For the text-containing cell, return its midpoint in [x, y] coordinate format. 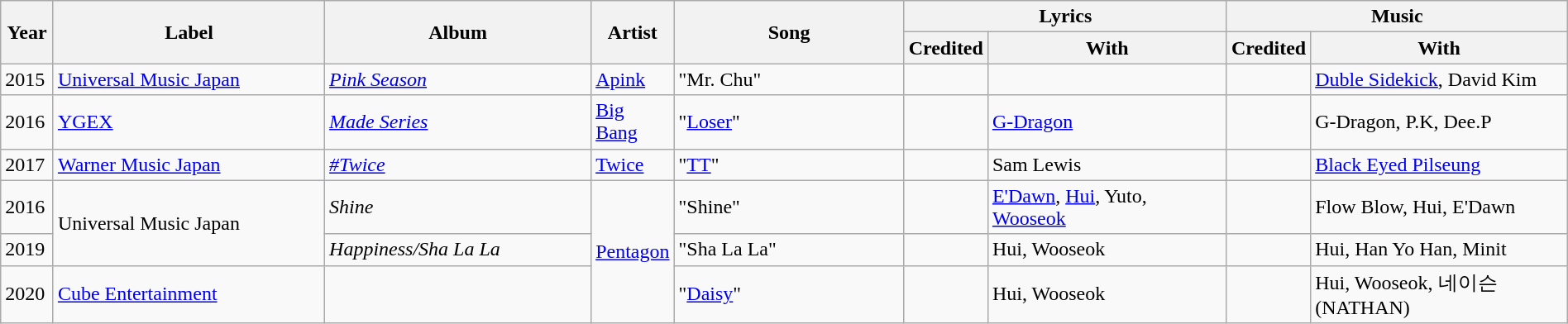
Lyrics [1065, 17]
Black Eyed Pilseung [1439, 164]
Pentagon [633, 251]
Duble Sidekick, David Kim [1439, 79]
Warner Music Japan [189, 164]
Label [189, 32]
Year [27, 32]
"Loser" [789, 122]
"Daisy" [789, 294]
Made Series [458, 122]
E'Dawn, Hui, Yuto, Wooseok [1107, 207]
Hui, Han Yo Han, Minit [1439, 250]
Cube Entertainment [189, 294]
"Mr. Chu" [789, 79]
2019 [27, 250]
Flow Blow, Hui, E'Dawn [1439, 207]
"Shine" [789, 207]
"TT" [789, 164]
Apink [633, 79]
G-Dragon [1107, 122]
Big Bang [633, 122]
2017 [27, 164]
Twice [633, 164]
#Twice [458, 164]
Album [458, 32]
Sam Lewis [1107, 164]
Shine [458, 207]
Pink Season [458, 79]
YGEX [189, 122]
Happiness/Sha La La [458, 250]
Hui, Wooseok, 네이슨 (NATHAN) [1439, 294]
Artist [633, 32]
Song [789, 32]
2015 [27, 79]
"Sha La La" [789, 250]
Music [1397, 17]
G-Dragon, P.K, Dee.P [1439, 122]
2020 [27, 294]
